Locate the cell with the specified text and output its (x, y) center coordinate. 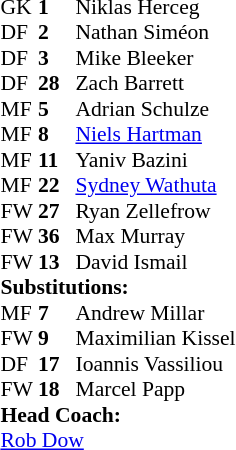
David Ismail (155, 262)
Nathan Siméon (155, 33)
36 (57, 237)
22 (57, 185)
9 (57, 339)
Head Coach: (118, 415)
Max Murray (155, 237)
Mike Bleeker (155, 58)
Yaniv Bazini (155, 160)
Niels Hartman (155, 135)
28 (57, 83)
11 (57, 160)
17 (57, 364)
13 (57, 262)
27 (57, 211)
Zach Barrett (155, 83)
5 (57, 109)
Sydney Wathuta (155, 185)
Maximilian Kissel (155, 339)
18 (57, 389)
Marcel Papp (155, 389)
3 (57, 58)
Adrian Schulze (155, 109)
7 (57, 313)
2 (57, 33)
Andrew Millar (155, 313)
8 (57, 135)
Ioannis Vassiliou (155, 364)
Ryan Zellefrow (155, 211)
Substitutions: (118, 287)
